Output the [x, y] coordinate of the center of the cell containing the given text.  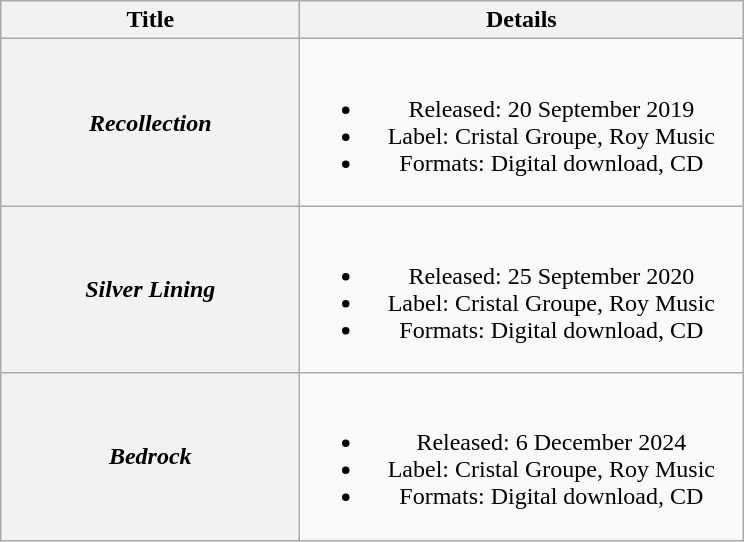
Details [522, 20]
Recollection [150, 122]
Title [150, 20]
Bedrock [150, 456]
Released: 20 September 2019Label: Cristal Groupe, Roy MusicFormats: Digital download, CD [522, 122]
Released: 25 September 2020Label: Cristal Groupe, Roy MusicFormats: Digital download, CD [522, 290]
Silver Lining [150, 290]
Released: 6 December 2024Label: Cristal Groupe, Roy MusicFormats: Digital download, CD [522, 456]
